Return [x, y] of the center of cell containing provided text 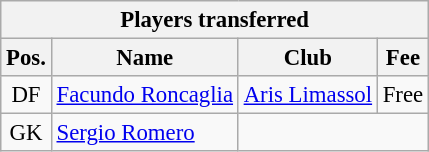
Facundo Roncaglia [144, 95]
Club [308, 58]
Fee [402, 58]
Name [144, 58]
Players transferred [215, 20]
Sergio Romero [144, 133]
GK [26, 133]
Pos. [26, 58]
Aris Limassol [308, 95]
Free [402, 95]
DF [26, 95]
